Extract the [X, Y] coordinate from the center of the cell holding the provided text.  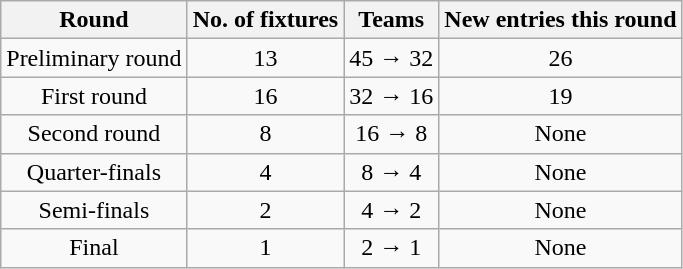
Preliminary round [94, 58]
4 [266, 172]
First round [94, 96]
13 [266, 58]
New entries this round [560, 20]
No. of fixtures [266, 20]
4 → 2 [392, 210]
8 [266, 134]
2 → 1 [392, 248]
26 [560, 58]
Semi-finals [94, 210]
Quarter-finals [94, 172]
Final [94, 248]
32 → 16 [392, 96]
Second round [94, 134]
16 [266, 96]
16 → 8 [392, 134]
2 [266, 210]
Round [94, 20]
Teams [392, 20]
45 → 32 [392, 58]
19 [560, 96]
1 [266, 248]
8 → 4 [392, 172]
